Pinpoint the cell where the given text exists, returning its (x, y) midpoint coordinate. 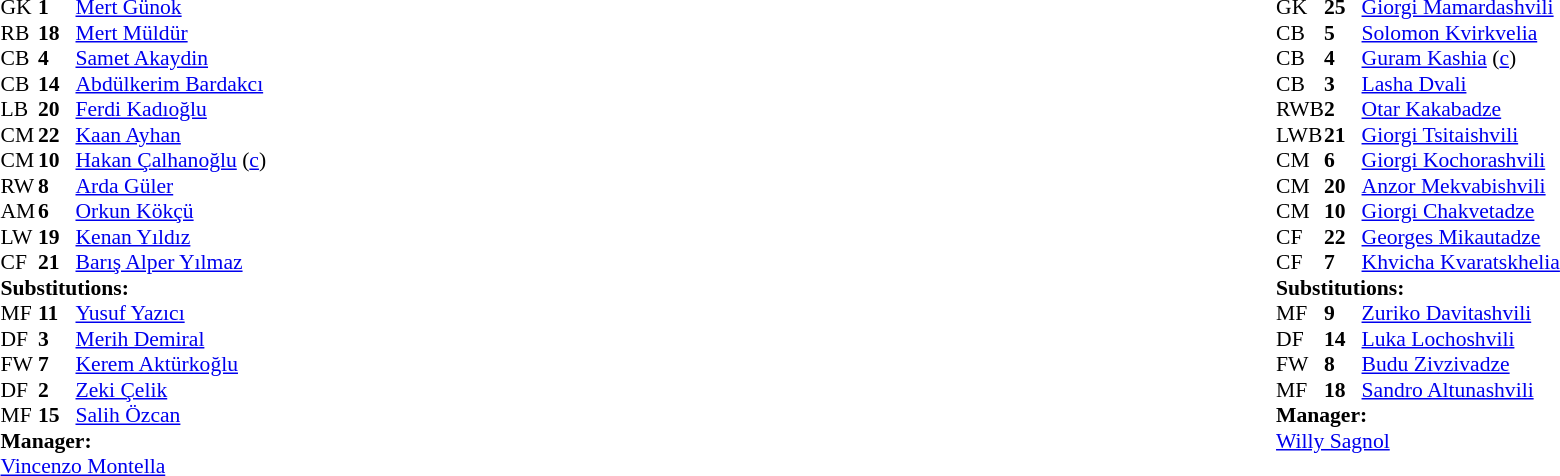
Solomon Kvirkvelia (1461, 33)
5 (1343, 33)
Giorgi Kochorashvili (1461, 161)
Lasha Dvali (1461, 84)
Anzor Mekvabishvili (1461, 186)
Kenan Yıldız (172, 237)
Luka Lochoshvili (1461, 339)
Georges Mikautadze (1461, 237)
Hakan Çalhanoğlu (c) (172, 161)
LW (19, 237)
15 (57, 415)
Barış Alper Yılmaz (172, 263)
Kaan Ayhan (172, 135)
Willy Sagnol (1418, 441)
LWB (1300, 135)
19 (57, 237)
AM (19, 211)
Budu Zivzivadze (1461, 365)
Otar Kakabadze (1461, 109)
Arda Güler (172, 186)
Giorgi Chakvetadze (1461, 211)
9 (1343, 313)
Yusuf Yazıcı (172, 313)
Kerem Aktürkoğlu (172, 365)
LB (19, 109)
Orkun Kökçü (172, 211)
Merih Demiral (172, 339)
Khvicha Kvaratskhelia (1461, 263)
Sandro Altunashvili (1461, 390)
Guram Kashia (c) (1461, 59)
Salih Özcan (172, 415)
Zeki Çelik (172, 390)
Abdülkerim Bardakcı (172, 84)
Giorgi Tsitaishvili (1461, 135)
Mert Müldür (172, 33)
RB (19, 33)
11 (57, 313)
Zuriko Davitashvili (1461, 313)
RWB (1300, 109)
Ferdi Kadıoğlu (172, 109)
RW (19, 186)
Samet Akaydin (172, 59)
